Pinpoint the cell where the given text exists, returning its [X, Y] midpoint coordinate. 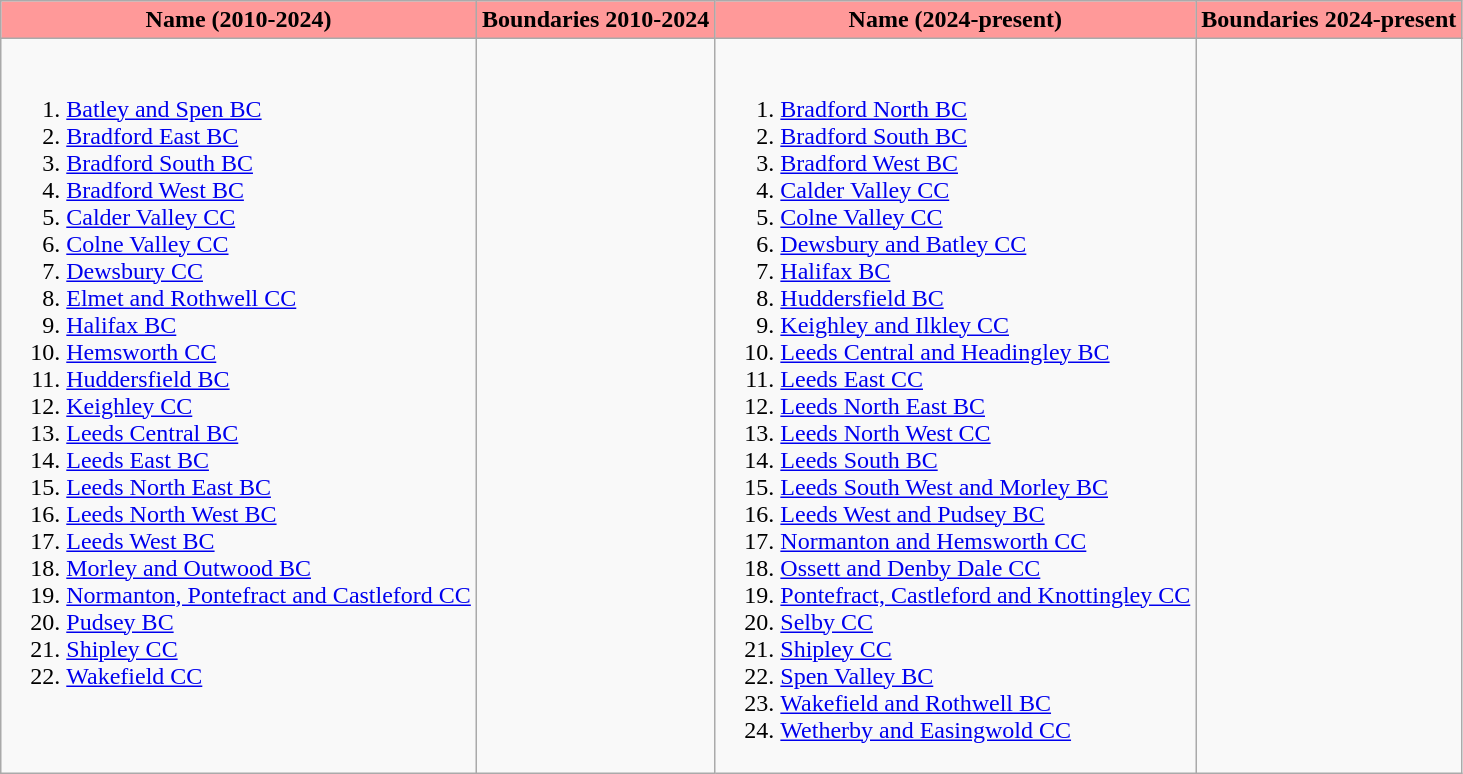
Name (2024-present) [956, 20]
Boundaries 2010-2024 [595, 20]
Name (2010-2024) [239, 20]
Boundaries 2024-present [1329, 20]
